Capture the cell that displays the provided text and extract its (x, y) central coordinate. 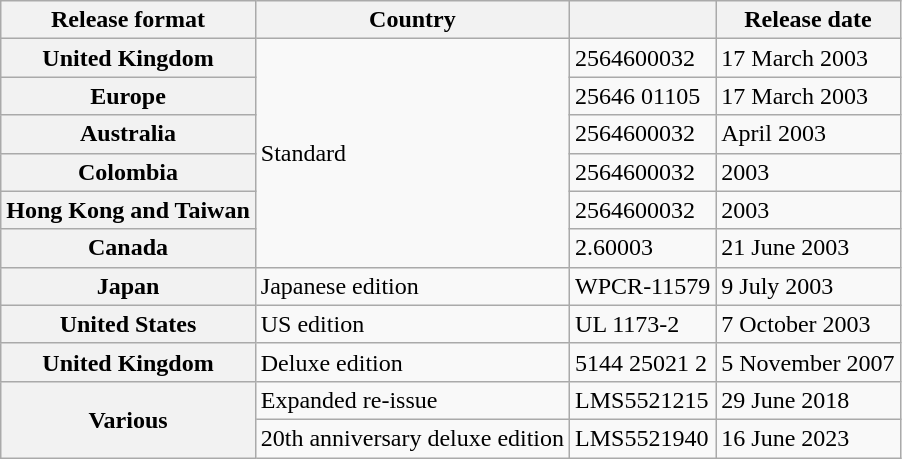
21 June 2003 (808, 248)
WPCR-11579 (643, 286)
5 November 2007 (808, 362)
Canada (128, 248)
7 October 2003 (808, 324)
5144 25021 2 (643, 362)
US edition (412, 324)
Australia (128, 134)
Japanese edition (412, 286)
Japan (128, 286)
Expanded re-issue (412, 400)
Various (128, 419)
UL 1173-2 (643, 324)
20th anniversary deluxe edition (412, 438)
Country (412, 20)
Release format (128, 20)
April 2003 (808, 134)
Hong Kong and Taiwan (128, 210)
Colombia (128, 172)
United States (128, 324)
LMS5521940 (643, 438)
LMS5521215 (643, 400)
Europe (128, 96)
Release date (808, 20)
25646 01105 (643, 96)
16 June 2023 (808, 438)
Deluxe edition (412, 362)
2.60003 (643, 248)
9 July 2003 (808, 286)
29 June 2018 (808, 400)
Standard (412, 153)
